Search for the cell housing the specified text and yield its [X, Y] center coordinate. 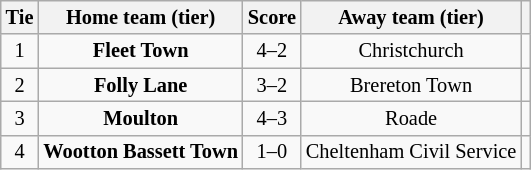
4 [20, 152]
Away team (tier) [411, 17]
Score [272, 17]
1–0 [272, 152]
Roade [411, 118]
Folly Lane [140, 85]
4–2 [272, 51]
Cheltenham Civil Service [411, 152]
1 [20, 51]
3–2 [272, 85]
Christchurch [411, 51]
2 [20, 85]
Moulton [140, 118]
Tie [20, 17]
4–3 [272, 118]
Fleet Town [140, 51]
Brereton Town [411, 85]
Wootton Bassett Town [140, 152]
3 [20, 118]
Home team (tier) [140, 17]
